Return [X, Y] of the center of cell containing provided text 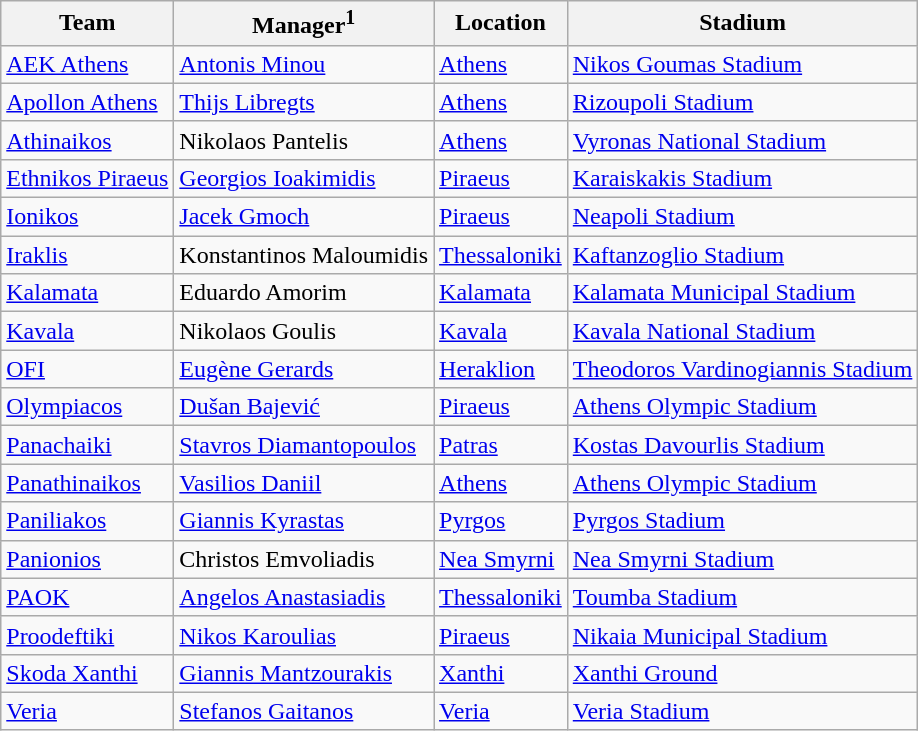
Dušan Bajević [304, 407]
Nikos Goumas Stadium [742, 64]
Christos Emvoliadis [304, 559]
Stadium [742, 24]
Pyrgos [501, 521]
Location [501, 24]
Patras [501, 445]
Olympiacos [88, 407]
Xanthi [501, 673]
Athinaikos [88, 140]
Vasilios Daniil [304, 483]
Panathinaikos [88, 483]
Jacek Gmoch [304, 217]
Iraklis [88, 255]
Nikaia Municipal Stadium [742, 635]
Stefanos Gaitanos [304, 711]
Veria Stadium [742, 711]
AEK Athens [88, 64]
Kavala National Stadium [742, 331]
Karaiskakis Stadium [742, 178]
Skoda Xanthi [88, 673]
Giannis Kyrastas [304, 521]
PAOK [88, 597]
Neapoli Stadium [742, 217]
OFI [88, 369]
Theodoros Vardinogiannis Stadium [742, 369]
Thijs Libregts [304, 102]
Nikolaos Pantelis [304, 140]
Nea Smyrni [501, 559]
Eduardo Amorim [304, 293]
Ionikos [88, 217]
Nea Smyrni Stadium [742, 559]
Giannis Mantzourakis [304, 673]
Xanthi Ground [742, 673]
Georgios Ioakimidis [304, 178]
Team [88, 24]
Angelos Anastasiadis [304, 597]
Rizoupoli Stadium [742, 102]
Toumba Stadium [742, 597]
Eugène Gerards [304, 369]
Pyrgos Stadium [742, 521]
Kostas Davourlis Stadium [742, 445]
Apollon Athens [88, 102]
Vyronas National Stadium [742, 140]
Heraklion [501, 369]
Stavros Diamantopoulos [304, 445]
Kalamata Municipal Stadium [742, 293]
Antonis Minou [304, 64]
Nikolaos Goulis [304, 331]
Kaftanzoglio Stadium [742, 255]
Konstantinos Maloumidis [304, 255]
Manager1 [304, 24]
Proodeftiki [88, 635]
Paniliakos [88, 521]
Panionios [88, 559]
Ethnikos Piraeus [88, 178]
Panachaiki [88, 445]
Nikos Karoulias [304, 635]
